Return [x, y] of the center of cell containing provided text 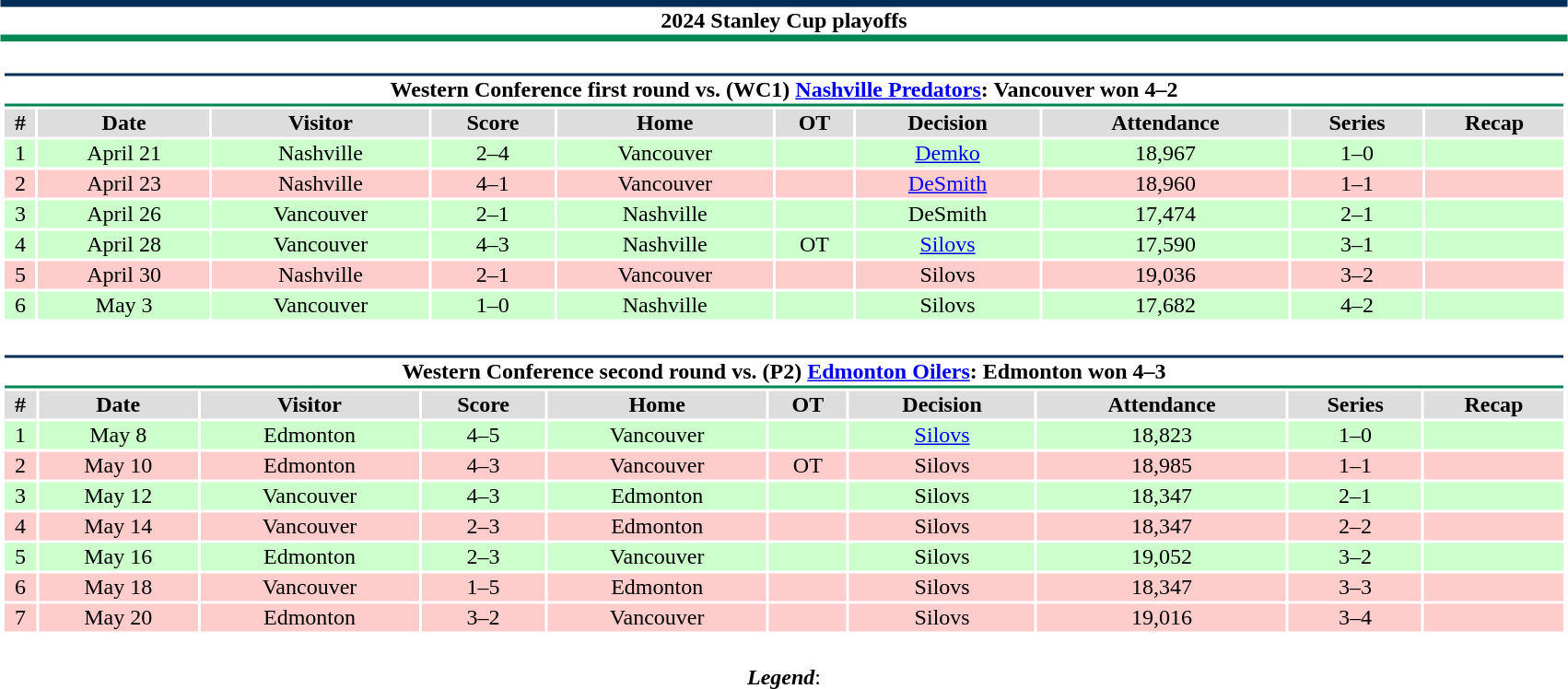
18,960 [1164, 183]
2024 Stanley Cup playoffs [784, 20]
May 20 [118, 618]
4–1 [492, 183]
4–2 [1358, 305]
May 8 [118, 436]
May 16 [118, 557]
7 [20, 618]
17,590 [1164, 244]
18,985 [1162, 465]
17,682 [1164, 305]
18,967 [1164, 154]
April 21 [124, 154]
4–5 [483, 436]
May 18 [118, 587]
19,016 [1162, 618]
May 10 [118, 465]
Demko [947, 154]
2–2 [1355, 526]
April 30 [124, 275]
18,823 [1162, 436]
April 28 [124, 244]
Western Conference first round vs. (WC1) Nashville Predators: Vancouver won 4–2 [783, 90]
Western Conference second round vs. (P2) Edmonton Oilers: Edmonton won 4–3 [783, 372]
19,036 [1164, 275]
3–4 [1355, 618]
May 12 [118, 496]
1–5 [483, 587]
3–3 [1355, 587]
April 26 [124, 215]
May 3 [124, 305]
April 23 [124, 183]
17,474 [1164, 215]
3–1 [1358, 244]
19,052 [1162, 557]
May 14 [118, 526]
2–4 [492, 154]
